Extract the [X, Y] coordinate from the center of the cell holding the provided text.  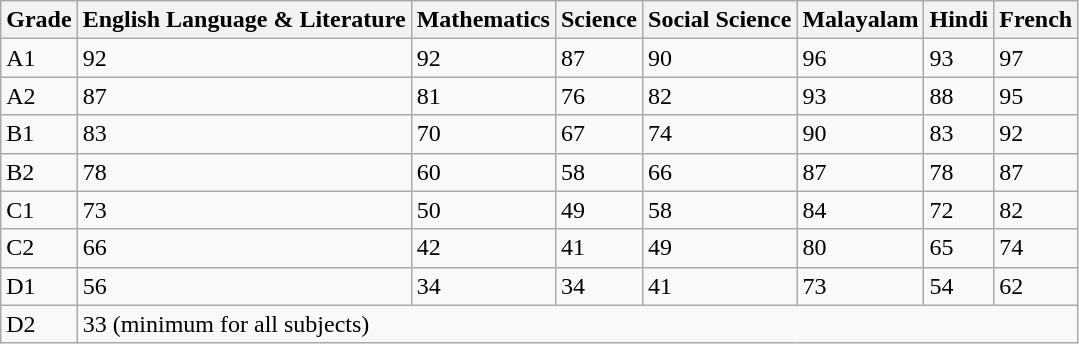
76 [598, 96]
95 [1036, 96]
96 [860, 58]
A1 [39, 58]
72 [959, 210]
70 [483, 134]
80 [860, 248]
Grade [39, 20]
33 (minimum for all subjects) [578, 324]
French [1036, 20]
D1 [39, 286]
42 [483, 248]
Mathematics [483, 20]
81 [483, 96]
English Language & Literature [244, 20]
88 [959, 96]
Malayalam [860, 20]
60 [483, 172]
Social Science [720, 20]
56 [244, 286]
50 [483, 210]
84 [860, 210]
Hindi [959, 20]
65 [959, 248]
97 [1036, 58]
D2 [39, 324]
B2 [39, 172]
54 [959, 286]
C1 [39, 210]
A2 [39, 96]
Science [598, 20]
62 [1036, 286]
67 [598, 134]
B1 [39, 134]
C2 [39, 248]
